Pinpoint the cell where the given text exists, returning its (X, Y) midpoint coordinate. 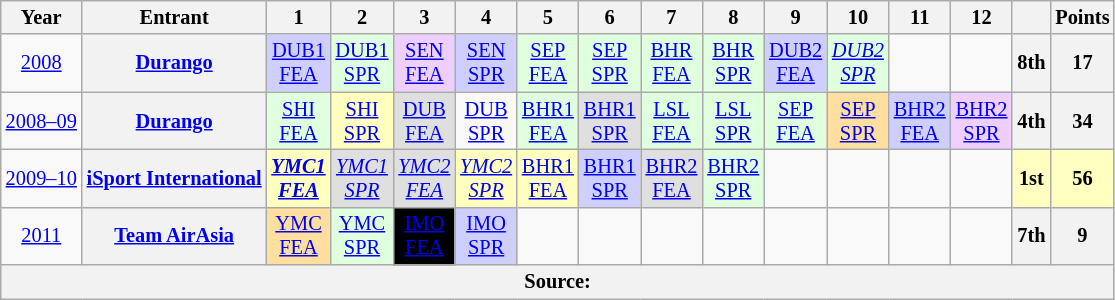
YMC1SPR (362, 178)
2008 (42, 63)
8 (733, 17)
LSLSPR (733, 121)
iSport International (174, 178)
10 (858, 17)
12 (982, 17)
DUBSPR (486, 121)
3 (424, 17)
IMOFEA (424, 236)
6 (610, 17)
11 (920, 17)
SENFEA (424, 63)
2009–10 (42, 178)
YMCFEA (298, 236)
4th (1031, 121)
DUB1FEA (298, 63)
17 (1082, 63)
Points (1082, 17)
DUB2FEA (796, 63)
1 (298, 17)
DUB2SPR (858, 63)
IMOSPR (486, 236)
2011 (42, 236)
SENSPR (486, 63)
YMC2SPR (486, 178)
7th (1031, 236)
YMC2FEA (424, 178)
7 (672, 17)
YMC1FEA (298, 178)
2008–09 (42, 121)
LSLFEA (672, 121)
34 (1082, 121)
5 (548, 17)
1st (1031, 178)
BHRSPR (733, 63)
DUB1SPR (362, 63)
2 (362, 17)
Entrant (174, 17)
SHISPR (362, 121)
4 (486, 17)
SHIFEA (298, 121)
56 (1082, 178)
8th (1031, 63)
Year (42, 17)
DUBFEA (424, 121)
BHRFEA (672, 63)
Team AirAsia (174, 236)
Source: (558, 282)
YMCSPR (362, 236)
